Scan for the cell matching the given text and deliver its (x, y) coordinate at center. 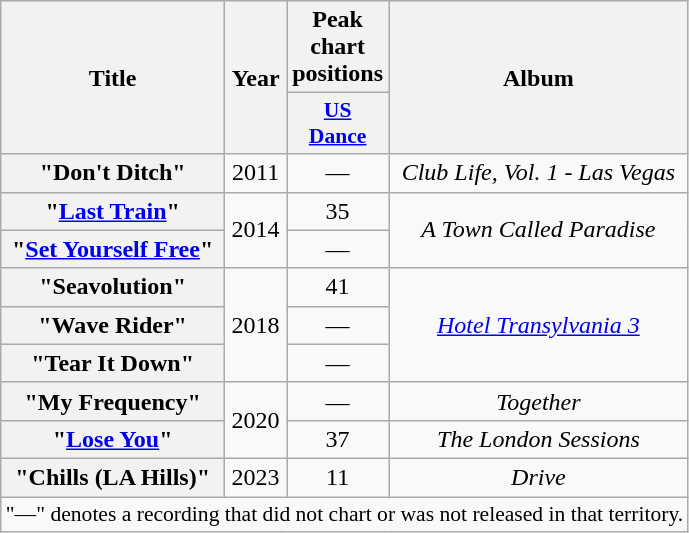
A Town Called Paradise (538, 230)
Hotel Transylvania 3 (538, 325)
37 (338, 439)
35 (338, 211)
2014 (256, 230)
"Wave Rider" (113, 325)
"My Frequency" (113, 401)
2011 (256, 173)
USDance (338, 124)
2023 (256, 477)
"Lose You" (113, 439)
2020 (256, 420)
"Tear It Down" (113, 363)
2018 (256, 325)
"—" denotes a recording that did not chart or was not released in that territory. (345, 514)
Title (113, 78)
41 (338, 287)
"Seavolution" (113, 287)
Drive (538, 477)
"Chills (LA Hills)" (113, 477)
11 (338, 477)
Together (538, 401)
Club Life, Vol. 1 - Las Vegas (538, 173)
Album (538, 78)
"Don't Ditch" (113, 173)
Year (256, 78)
"Set Yourself Free" (113, 249)
"Last Train" (113, 211)
The London Sessions (538, 439)
Peak chart positions (338, 47)
